Return [X, Y] of the center of cell containing provided text 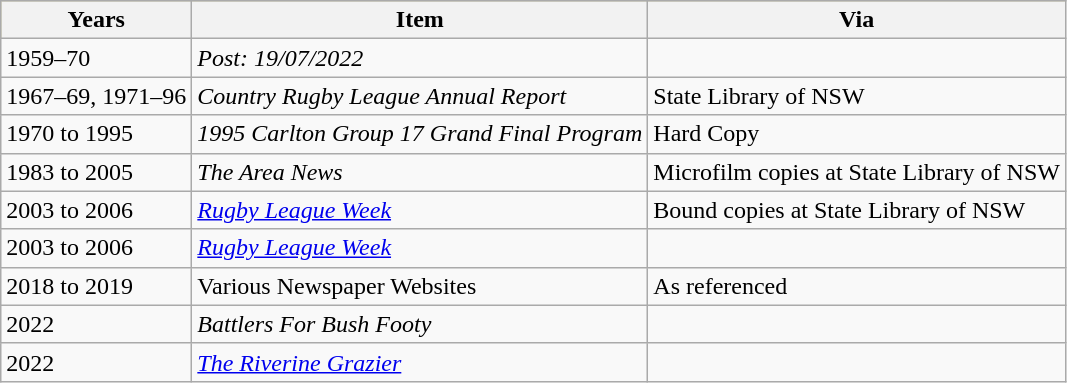
State Library of NSW [857, 96]
Bound copies at State Library of NSW [857, 210]
Battlers For Bush Footy [420, 324]
The Area News [420, 172]
1983 to 2005 [96, 172]
Item [420, 20]
Microfilm copies at State Library of NSW [857, 172]
1970 to 1995 [96, 134]
Hard Copy [857, 134]
Years [96, 20]
The Riverine Grazier [420, 362]
1959–70 [96, 58]
1995 Carlton Group 17 Grand Final Program [420, 134]
Post: 19/07/2022 [420, 58]
Country Rugby League Annual Report [420, 96]
1967–69, 1971–96 [96, 96]
As referenced [857, 286]
2018 to 2019 [96, 286]
Various Newspaper Websites [420, 286]
Via [857, 20]
